Identify which cell holds the provided text, then report its [X, Y] central coordinate. 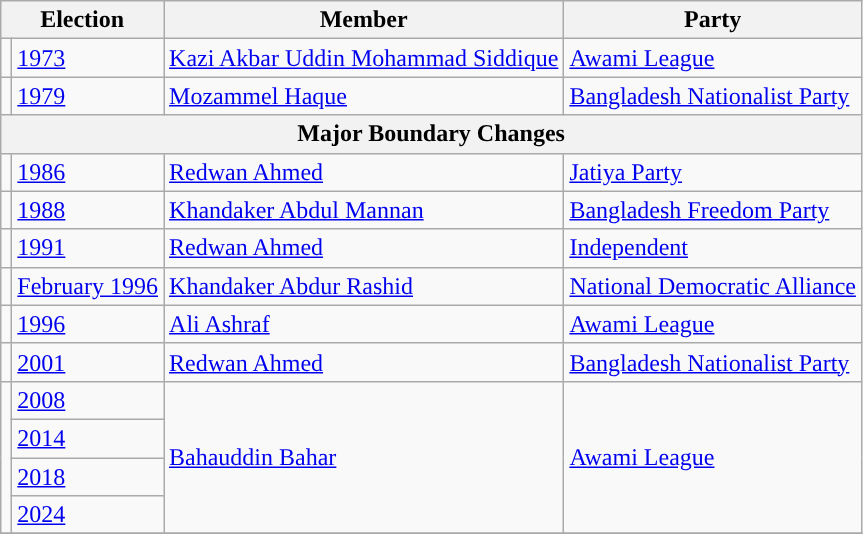
Khandaker Abdul Mannan [364, 210]
Independent [713, 248]
Bahauddin Bahar [364, 457]
Bangladesh Freedom Party [713, 210]
Election [82, 20]
1973 [88, 58]
2008 [88, 400]
National Democratic Alliance [713, 286]
Kazi Akbar Uddin Mohammad Siddique [364, 58]
Major Boundary Changes [432, 134]
2024 [88, 515]
1988 [88, 210]
Ali Ashraf [364, 324]
1991 [88, 248]
Party [713, 20]
February 1996 [88, 286]
1979 [88, 96]
Jatiya Party [713, 172]
1986 [88, 172]
2014 [88, 438]
Mozammel Haque [364, 96]
1996 [88, 324]
2001 [88, 362]
Member [364, 20]
2018 [88, 477]
Khandaker Abdur Rashid [364, 286]
